For the text-containing cell, return its midpoint in [x, y] coordinate format. 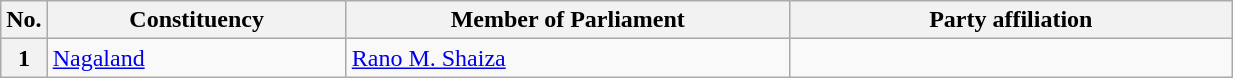
1 [24, 58]
Nagaland [196, 58]
Member of Parliament [568, 20]
No. [24, 20]
Party affiliation [1010, 20]
Rano M. Shaiza [568, 58]
Constituency [196, 20]
